From the cell containing the given text, extract its center point as [x, y] coordinate. 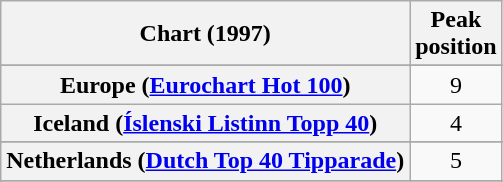
Iceland (Íslenski Listinn Topp 40) [206, 123]
5 [456, 161]
Chart (1997) [206, 34]
9 [456, 85]
4 [456, 123]
Peakposition [456, 34]
Netherlands (Dutch Top 40 Tipparade) [206, 161]
Europe (Eurochart Hot 100) [206, 85]
